Determine the [X, Y] coordinate at the center of the cell enclosing the given text.  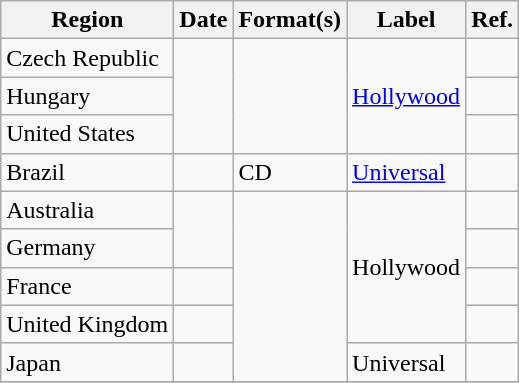
France [88, 286]
Hungary [88, 96]
Ref. [492, 20]
Czech Republic [88, 58]
CD [290, 172]
United States [88, 134]
Australia [88, 210]
Brazil [88, 172]
Japan [88, 362]
Label [406, 20]
Date [204, 20]
United Kingdom [88, 324]
Region [88, 20]
Germany [88, 248]
Format(s) [290, 20]
